Pinpoint the cell where the given text exists, returning its (X, Y) midpoint coordinate. 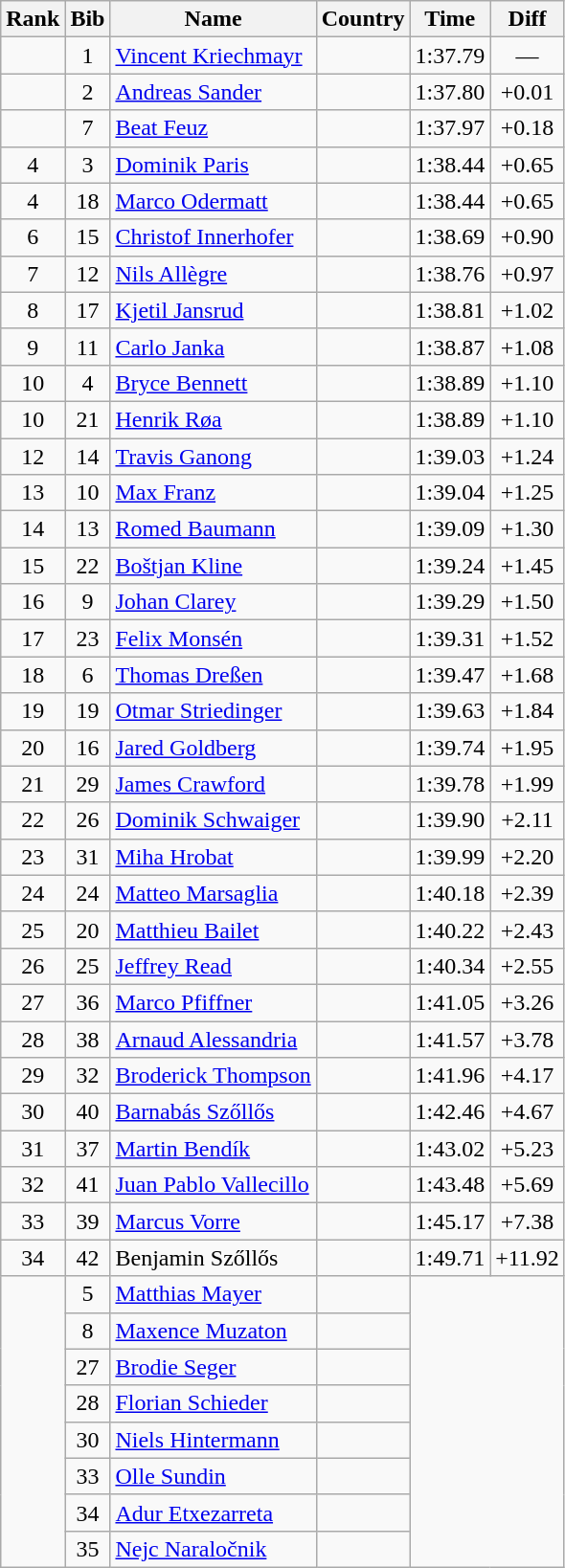
+1.84 (528, 711)
Christof Innerhofer (213, 237)
Marcus Vorre (213, 1221)
+1.52 (528, 638)
Felix Monsén (213, 638)
1:42.46 (450, 1112)
Thomas Dreßen (213, 675)
Beat Feuz (213, 128)
1:45.17 (450, 1221)
Broderick Thompson (213, 1076)
Matthias Mayer (213, 1294)
+5.69 (528, 1185)
39 (88, 1221)
42 (88, 1258)
Name (213, 19)
Andreas Sander (213, 92)
+1.68 (528, 675)
+1.25 (528, 493)
+2.55 (528, 966)
+3.78 (528, 1039)
+0.01 (528, 92)
+2.20 (528, 857)
1:41.05 (450, 1002)
Romed Baumann (213, 529)
+1.08 (528, 347)
Martin Bendík (213, 1149)
Dominik Schwaiger (213, 820)
Dominik Paris (213, 165)
1:37.80 (450, 92)
— (528, 56)
+3.26 (528, 1002)
Olle Sundin (213, 1476)
+11.92 (528, 1258)
+5.23 (528, 1149)
+4.17 (528, 1076)
1:38.87 (450, 347)
+0.18 (528, 128)
+1.45 (528, 566)
1:39.74 (450, 748)
38 (88, 1039)
Nejc Naraločnik (213, 1549)
Bryce Bennett (213, 383)
1:39.04 (450, 493)
3 (88, 165)
Vincent Kriechmayr (213, 56)
James Crawford (213, 784)
Kjetil Jansrud (213, 310)
+1.30 (528, 529)
1:49.71 (450, 1258)
Marco Pfiffner (213, 1002)
Johan Clarey (213, 602)
1:39.03 (450, 457)
5 (88, 1294)
Diff (528, 19)
11 (88, 347)
1:39.24 (450, 566)
Jared Goldberg (213, 748)
+4.67 (528, 1112)
Florian Schieder (213, 1403)
Juan Pablo Vallecillo (213, 1185)
Rank (33, 19)
1:39.29 (450, 602)
Henrik Røa (213, 419)
+1.02 (528, 310)
Travis Ganong (213, 457)
Matthieu Bailet (213, 930)
1:39.09 (450, 529)
36 (88, 1002)
40 (88, 1112)
+0.97 (528, 274)
1:39.78 (450, 784)
Adur Etxezarreta (213, 1512)
Maxence Muzaton (213, 1331)
Brodie Seger (213, 1367)
35 (88, 1549)
Carlo Janka (213, 347)
Bib (88, 19)
+1.50 (528, 602)
1:43.02 (450, 1149)
Barnabás Szőllős (213, 1112)
1:39.90 (450, 820)
41 (88, 1185)
1 (88, 56)
+2.11 (528, 820)
1:40.18 (450, 893)
1:39.47 (450, 675)
1:43.48 (450, 1185)
+1.95 (528, 748)
+2.43 (528, 930)
1:40.22 (450, 930)
1:41.96 (450, 1076)
Niels Hintermann (213, 1440)
1:39.31 (450, 638)
Max Franz (213, 493)
1:41.57 (450, 1039)
1:39.99 (450, 857)
Country (363, 19)
+1.99 (528, 784)
Matteo Marsaglia (213, 893)
1:39.63 (450, 711)
Miha Hrobat (213, 857)
+7.38 (528, 1221)
+2.39 (528, 893)
37 (88, 1149)
Arnaud Alessandria (213, 1039)
1:38.76 (450, 274)
2 (88, 92)
1:38.69 (450, 237)
Jeffrey Read (213, 966)
1:40.34 (450, 966)
Time (450, 19)
Otmar Striedinger (213, 711)
Marco Odermatt (213, 201)
1:38.81 (450, 310)
1:37.97 (450, 128)
+0.90 (528, 237)
Nils Allègre (213, 274)
+1.24 (528, 457)
Boštjan Kline (213, 566)
1:37.79 (450, 56)
Benjamin Szőllős (213, 1258)
